Scan for the cell matching the given text and deliver its [x, y] coordinate at center. 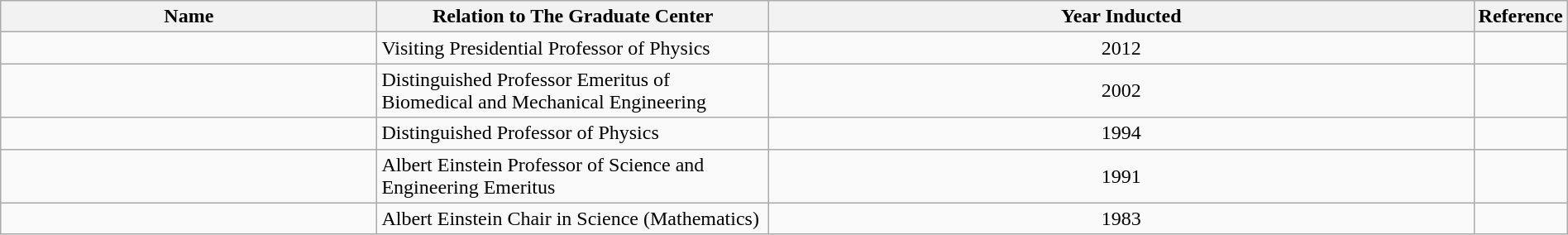
1991 [1121, 175]
2012 [1121, 48]
Distinguished Professor of Physics [573, 133]
Albert Einstein Professor of Science and Engineering Emeritus [573, 175]
Distinguished Professor Emeritus of Biomedical and Mechanical Engineering [573, 91]
Name [189, 17]
1983 [1121, 218]
Reference [1520, 17]
1994 [1121, 133]
2002 [1121, 91]
Relation to The Graduate Center [573, 17]
Year Inducted [1121, 17]
Albert Einstein Chair in Science (Mathematics) [573, 218]
Visiting Presidential Professor of Physics [573, 48]
